Detect which cell encompasses the target text, then output its (x, y) center coordinate. 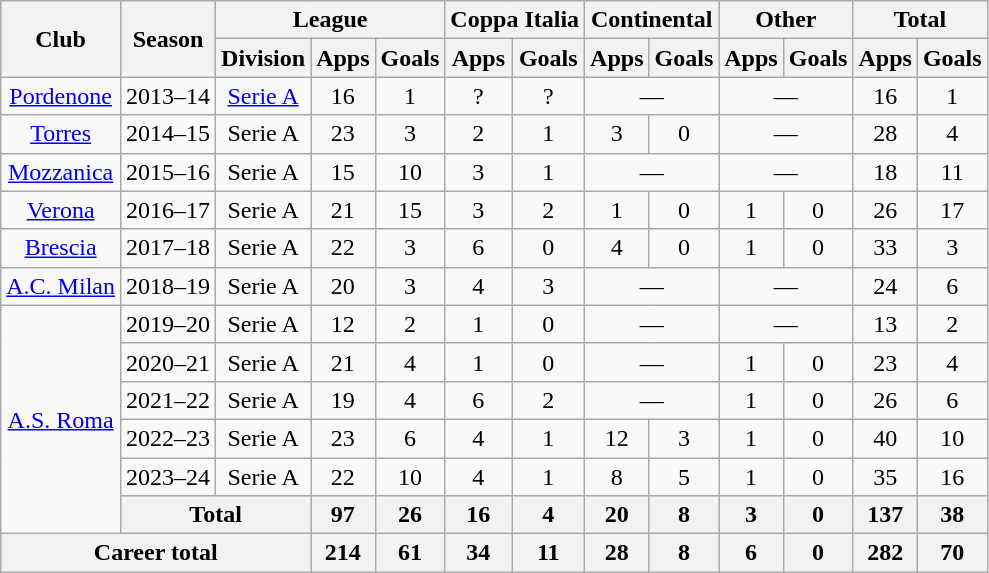
Mozzanica (61, 172)
97 (343, 515)
2018–19 (168, 286)
2013–14 (168, 96)
A.C. Milan (61, 286)
19 (343, 400)
2021–22 (168, 400)
18 (885, 172)
A.S. Roma (61, 419)
League (330, 20)
33 (885, 248)
34 (478, 553)
Division (264, 58)
137 (885, 515)
2019–20 (168, 324)
Other (786, 20)
Brescia (61, 248)
Club (61, 39)
Season (168, 39)
Continental (652, 20)
40 (885, 438)
13 (885, 324)
Career total (156, 553)
Torres (61, 134)
2017–18 (168, 248)
2022–23 (168, 438)
17 (952, 210)
282 (885, 553)
Pordenone (61, 96)
Verona (61, 210)
35 (885, 477)
2023–24 (168, 477)
2020–21 (168, 362)
61 (410, 553)
70 (952, 553)
24 (885, 286)
38 (952, 515)
2016–17 (168, 210)
2015–16 (168, 172)
Coppa Italia (515, 20)
214 (343, 553)
5 (684, 477)
2014–15 (168, 134)
